From the cell containing the given text, extract its center point as [x, y] coordinate. 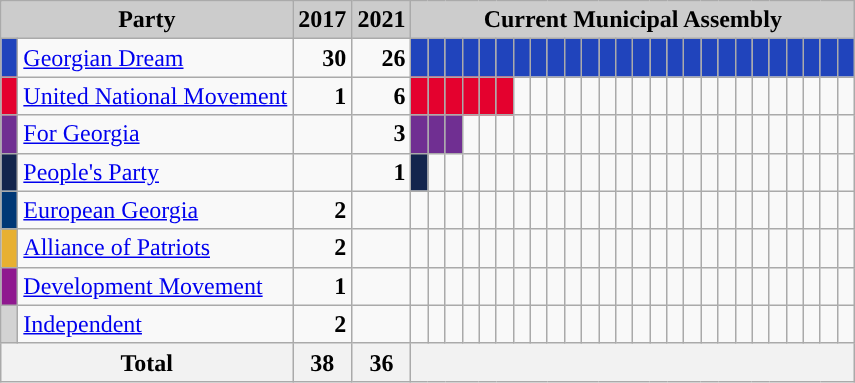
26 [382, 58]
6 [382, 96]
2017 [322, 20]
Georgian Dream [156, 58]
36 [382, 362]
For Georgia [156, 134]
Alliance of Patriots [156, 248]
People's Party [156, 172]
30 [322, 58]
European Georgia [156, 210]
Development Movement [156, 286]
3 [382, 134]
38 [322, 362]
Current Municipal Assembly [633, 20]
Party [147, 20]
United National Movement [156, 96]
2021 [382, 20]
Independent [156, 324]
Total [147, 362]
